Locate the cell with the specified text and output its [X, Y] center coordinate. 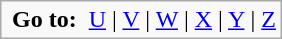
Go to: U | V | W | X | Y | Z [142, 20]
